Return the [x, y] coordinate for the center point of the cell that contains the specified text.  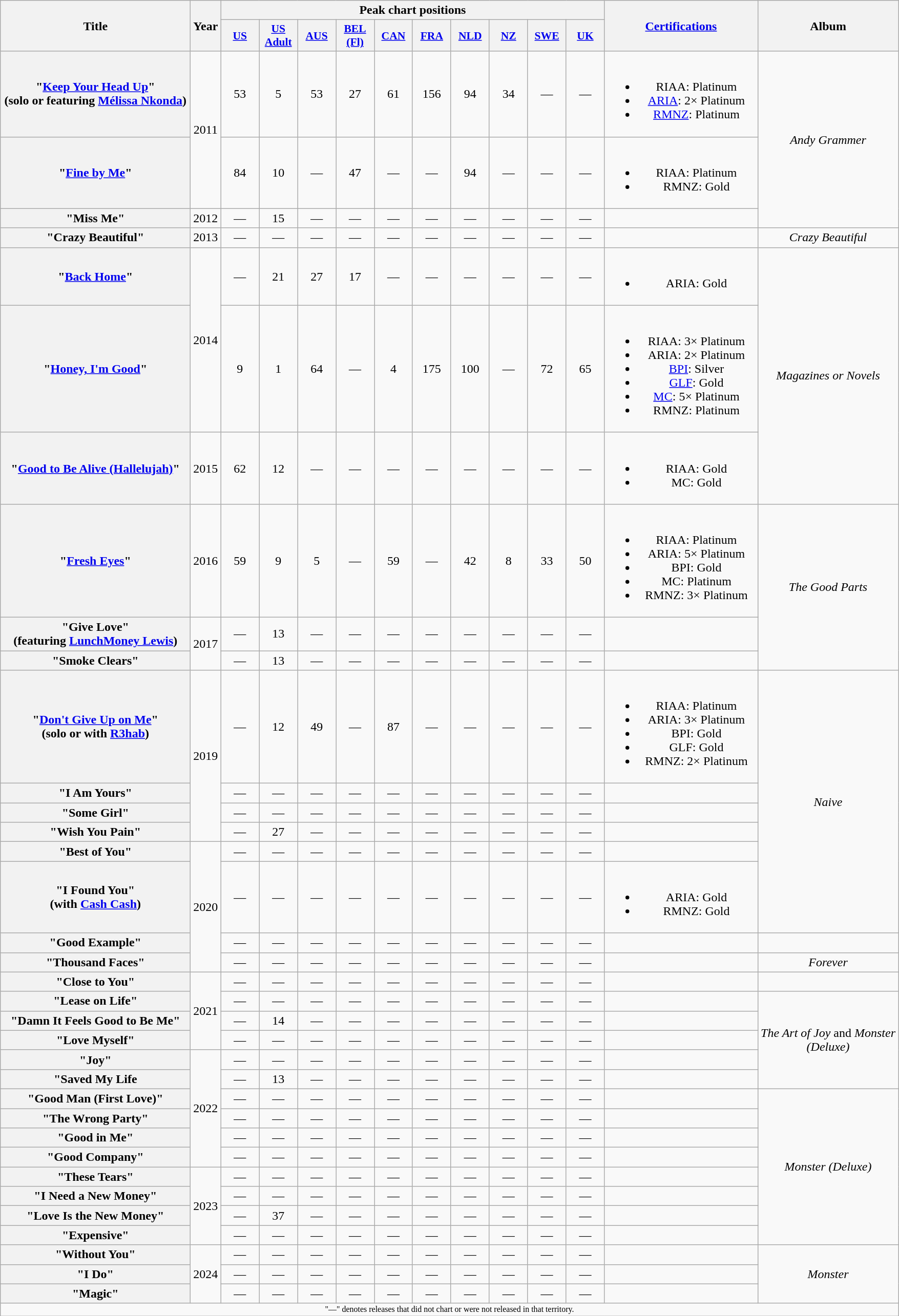
ARIA: Gold [681, 277]
FRA [431, 36]
"Lease on Life" [95, 1001]
"Don't Give Up on Me" (solo or with R3hab) [95, 727]
"Honey, I'm Good" [95, 369]
21 [279, 277]
CAN [393, 36]
UK [585, 36]
Certifications [681, 26]
"I Found You" (with Cash Cash) [95, 897]
"Good Man (First Love)" [95, 1098]
Peak chart positions [413, 10]
87 [393, 727]
"Close to You" [95, 982]
2021 [206, 1011]
Year [206, 26]
"—" denotes releases that did not chart or were not released in that territory. [450, 1309]
NLD [470, 36]
2013 [206, 238]
"I Am Yours" [95, 793]
"Wish You Pain" [95, 832]
SWE [547, 36]
"Keep Your Head Up"(solo or featuring Mélissa Nkonda) [95, 94]
"Joy" [95, 1059]
US Adult [279, 36]
15 [279, 218]
14 [279, 1021]
"Damn It Feels Good to Be Me" [95, 1021]
ARIA: GoldRMNZ: Gold [681, 897]
62 [240, 468]
175 [431, 369]
RIAA: 3× PlatinumARIA: 2× PlatinumBPI: SilverGLF: GoldMC: 5× PlatinumRMNZ: Platinum [681, 369]
2022 [206, 1108]
2023 [206, 1206]
RIAA: PlatinumARIA: 5× PlatinumBPI: GoldMC: PlatinumRMNZ: 3× Platinum [681, 560]
2011 [206, 130]
"Some Girl" [95, 813]
"I Need a New Money" [95, 1196]
42 [470, 560]
4 [393, 369]
"Smoke Clears" [95, 660]
"Give Love"(featuring LunchMoney Lewis) [95, 634]
2017 [206, 643]
The Art of Joy and Monster (Deluxe) [828, 1040]
Andy Grammer [828, 139]
RIAA: PlatinumARIA: 3× PlatinumBPI: GoldGLF: GoldRMNZ: 2× Platinum [681, 727]
47 [356, 173]
Forever [828, 962]
"Back Home" [95, 277]
RIAA: GoldMC: Gold [681, 468]
AUS [317, 36]
2012 [206, 218]
The Good Parts [828, 587]
"Good in Me" [95, 1138]
2020 [206, 907]
2019 [206, 756]
2024 [206, 1274]
33 [547, 560]
US [240, 36]
65 [585, 369]
"Fine by Me" [95, 173]
Magazines or Novels [828, 376]
37 [279, 1216]
84 [240, 173]
"Love Is the New Money" [95, 1216]
"These Tears" [95, 1177]
"Miss Me" [95, 218]
72 [547, 369]
17 [356, 277]
"Good Company" [95, 1157]
2015 [206, 468]
1 [279, 369]
Title [95, 26]
8 [508, 560]
Naive [828, 802]
64 [317, 369]
"I Do" [95, 1274]
49 [317, 727]
2014 [206, 340]
10 [279, 173]
156 [431, 94]
"Fresh Eyes" [95, 560]
"Without You" [95, 1255]
BEL(Fl) [356, 36]
"Good Example" [95, 943]
RIAA: PlatinumARIA: 2× PlatinumRMNZ: Platinum [681, 94]
"The Wrong Party" [95, 1118]
Monster (Deluxe) [828, 1166]
"Saved My Life [95, 1079]
Crazy Beautiful [828, 238]
34 [508, 94]
"Expensive" [95, 1235]
"Crazy Beautiful" [95, 238]
RIAA: PlatinumRMNZ: Gold [681, 173]
"Love Myself" [95, 1040]
NZ [508, 36]
"Thousand Faces" [95, 962]
"Magic" [95, 1293]
Monster [828, 1274]
"Good to Be Alive (Hallelujah)" [95, 468]
"Best of You" [95, 852]
61 [393, 94]
Album [828, 26]
2016 [206, 560]
50 [585, 560]
100 [470, 369]
